Extract the (x, y) coordinate from the center of the cell holding the provided text.  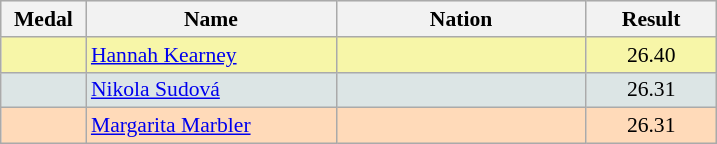
Name (211, 19)
Nikola Sudová (211, 90)
26.40 (651, 55)
Medal (44, 19)
Nation (461, 19)
Result (651, 19)
Margarita Marbler (211, 126)
Hannah Kearney (211, 55)
